From the cell containing the given text, extract its center point as (X, Y) coordinate. 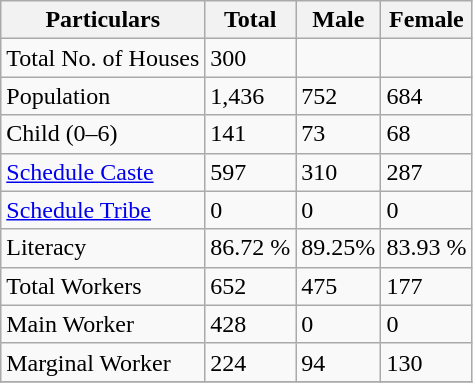
752 (338, 96)
86.72 % (250, 248)
1,436 (250, 96)
Child (0–6) (103, 134)
73 (338, 134)
Schedule Tribe (103, 210)
177 (426, 286)
141 (250, 134)
Literacy (103, 248)
428 (250, 324)
652 (250, 286)
Population (103, 96)
Total Workers (103, 286)
130 (426, 362)
Schedule Caste (103, 172)
89.25% (338, 248)
300 (250, 58)
68 (426, 134)
Female (426, 20)
Total (250, 20)
Male (338, 20)
684 (426, 96)
Particulars (103, 20)
Marginal Worker (103, 362)
597 (250, 172)
287 (426, 172)
83.93 % (426, 248)
Total No. of Houses (103, 58)
224 (250, 362)
310 (338, 172)
475 (338, 286)
94 (338, 362)
Main Worker (103, 324)
